Extract the [x, y] coordinate from the center of the cell holding the provided text.  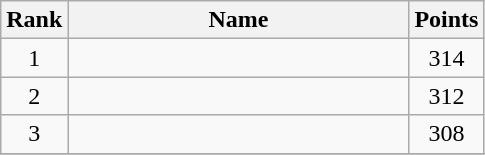
2 [34, 96]
312 [446, 96]
1 [34, 58]
Points [446, 20]
314 [446, 58]
3 [34, 134]
308 [446, 134]
Name [238, 20]
Rank [34, 20]
